Extract the (X, Y) coordinate from the center of the cell holding the provided text.  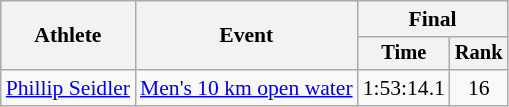
Rank (479, 54)
Event (246, 36)
Men's 10 km open water (246, 88)
Athlete (68, 36)
Time (404, 54)
16 (479, 88)
Final (433, 19)
Phillip Seidler (68, 88)
1:53:14.1 (404, 88)
